Detect which cell encompasses the target text, then output its (X, Y) center coordinate. 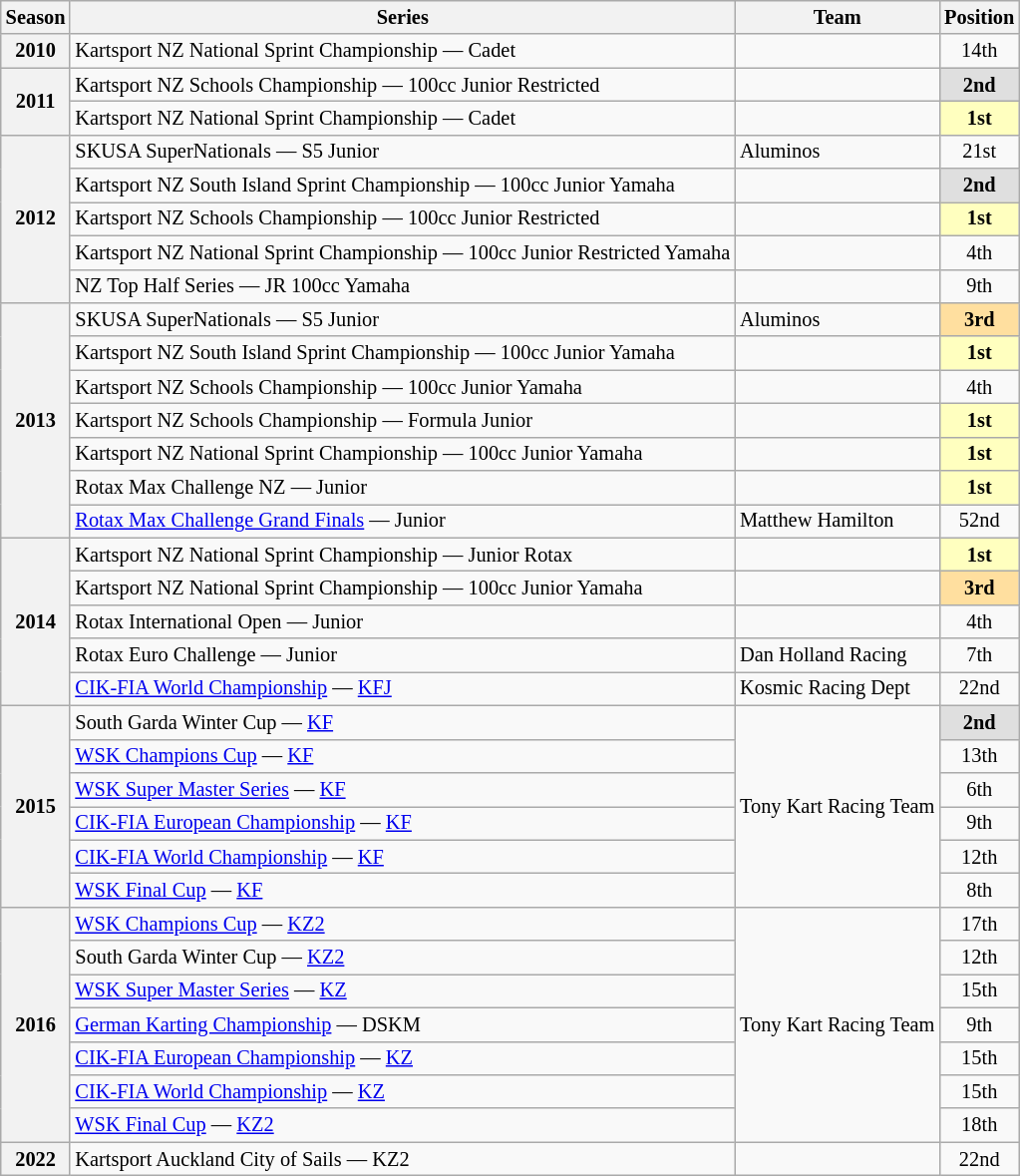
WSK Super Master Series — KZ (403, 990)
6th (979, 789)
Rotax International Open — Junior (403, 621)
WSK Super Master Series — KF (403, 789)
Kartsport NZ Schools Championship — Formula Junior (403, 420)
South Garda Winter Cup — KF (403, 722)
CIK-FIA World Championship — KF (403, 857)
WSK Champions Cup — KF (403, 756)
Series (403, 17)
Rotax Euro Challenge — Junior (403, 655)
2015 (36, 806)
Kosmic Racing Dept (838, 688)
2014 (36, 621)
CIK-FIA European Championship — KF (403, 823)
Kartsport NZ Schools Championship — 100cc Junior Yamaha (403, 387)
Kartsport NZ National Sprint Championship — Junior Rotax (403, 555)
CIK-FIA World Championship — KZ (403, 1091)
Dan Holland Racing (838, 655)
2016 (36, 1024)
52nd (979, 521)
17th (979, 924)
WSK Champions Cup — KZ2 (403, 924)
2013 (36, 420)
Kartsport Auckland City of Sails — KZ2 (403, 1159)
Matthew Hamilton (838, 521)
Position (979, 17)
18th (979, 1125)
21st (979, 152)
NZ Top Half Series — JR 100cc Yamaha (403, 286)
7th (979, 655)
South Garda Winter Cup — KZ2 (403, 958)
Kartsport NZ National Sprint Championship — 100cc Junior Restricted Yamaha (403, 252)
CIK-FIA European Championship — KZ (403, 1058)
14th (979, 51)
CIK-FIA World Championship — KFJ (403, 688)
Rotax Max Challenge Grand Finals — Junior (403, 521)
2022 (36, 1159)
2010 (36, 51)
Rotax Max Challenge NZ — Junior (403, 488)
13th (979, 756)
WSK Final Cup — KF (403, 890)
Season (36, 17)
2012 (36, 218)
8th (979, 890)
Team (838, 17)
WSK Final Cup — KZ2 (403, 1125)
2011 (36, 102)
German Karting Championship — DSKM (403, 1024)
